From the cell containing the given text, extract its center point as [x, y] coordinate. 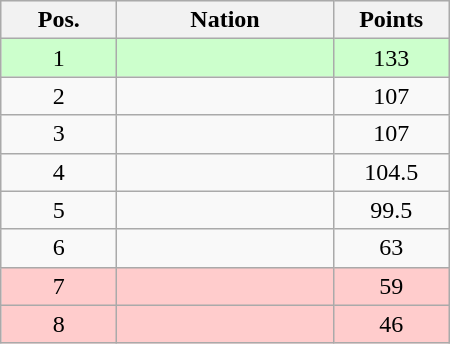
8 [59, 324]
133 [391, 58]
4 [59, 172]
59 [391, 286]
63 [391, 248]
Points [391, 20]
46 [391, 324]
Pos. [59, 20]
99.5 [391, 210]
3 [59, 134]
5 [59, 210]
Nation [225, 20]
7 [59, 286]
2 [59, 96]
1 [59, 58]
6 [59, 248]
104.5 [391, 172]
